Determine the (x, y) coordinate at the center of the cell enclosing the given text.  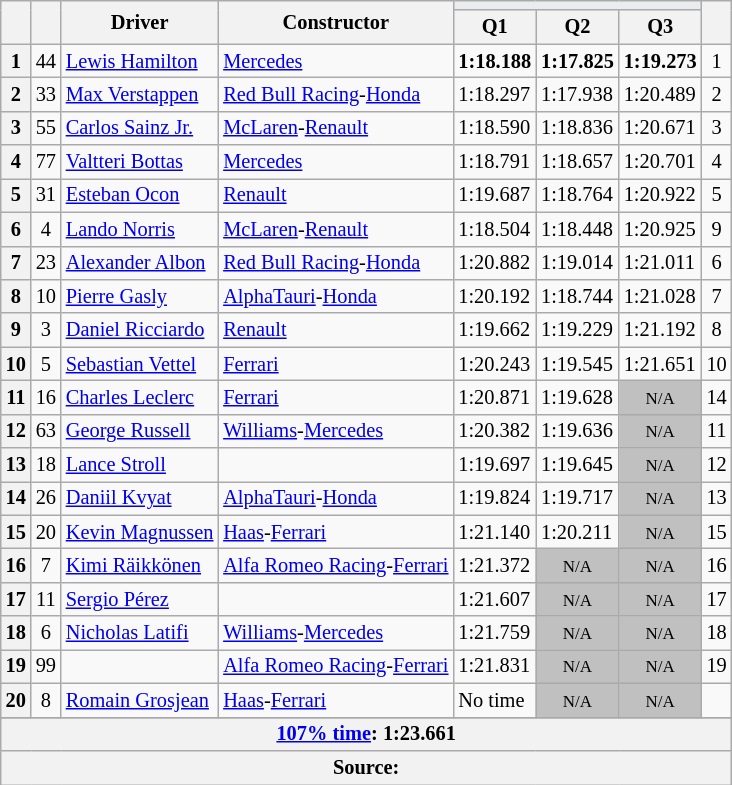
1:19.628 (578, 397)
Source: (366, 767)
Lance Stroll (140, 465)
23 (46, 263)
1:18.836 (578, 128)
1:17.938 (578, 94)
1:18.590 (494, 128)
1:21.607 (494, 599)
Esteban Ocon (140, 195)
No time (494, 700)
1:18.297 (494, 94)
1:19.636 (578, 431)
77 (46, 162)
1:21.759 (494, 633)
55 (46, 128)
44 (46, 61)
33 (46, 94)
1:19.229 (578, 330)
1:18.448 (578, 229)
Max Verstappen (140, 94)
1:19.545 (578, 364)
Pierre Gasly (140, 296)
Charles Leclerc (140, 397)
1:19.645 (578, 465)
George Russell (140, 431)
1:20.922 (660, 195)
1:21.011 (660, 263)
1:19.824 (494, 498)
1:21.372 (494, 565)
Q3 (660, 27)
Sergio Pérez (140, 599)
Daniel Ricciardo (140, 330)
1:19.717 (578, 498)
1:19.687 (494, 195)
1:20.871 (494, 397)
Kimi Räikkönen (140, 565)
1:20.382 (494, 431)
Carlos Sainz Jr. (140, 128)
31 (46, 195)
Lando Norris (140, 229)
1:18.764 (578, 195)
Romain Grosjean (140, 700)
Nicholas Latifi (140, 633)
1:21.028 (660, 296)
1:18.657 (578, 162)
Sebastian Vettel (140, 364)
63 (46, 431)
1:19.273 (660, 61)
26 (46, 498)
Kevin Magnussen (140, 532)
Driver (140, 22)
107% time: 1:23.661 (366, 734)
1:20.489 (660, 94)
1:20.211 (578, 532)
Alexander Albon (140, 263)
1:18.744 (578, 296)
Daniil Kvyat (140, 498)
1:18.188 (494, 61)
1:21.192 (660, 330)
Q1 (494, 27)
1:18.504 (494, 229)
Q2 (578, 27)
1:21.831 (494, 666)
1:20.243 (494, 364)
1:21.140 (494, 532)
1:17.825 (578, 61)
1:19.662 (494, 330)
Lewis Hamilton (140, 61)
99 (46, 666)
1:19.697 (494, 465)
1:20.192 (494, 296)
1:20.882 (494, 263)
1:20.925 (660, 229)
1:18.791 (494, 162)
1:20.701 (660, 162)
1:19.014 (578, 263)
1:20.671 (660, 128)
1:21.651 (660, 364)
Valtteri Bottas (140, 162)
Constructor (336, 22)
